Determine the (X, Y) coordinate at the center of the cell enclosing the given text.  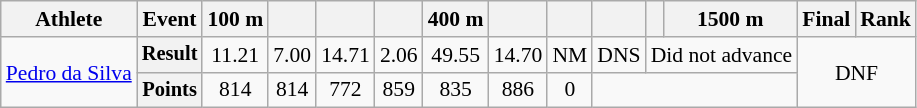
11.21 (235, 55)
Event (170, 19)
772 (346, 90)
1500 m (730, 19)
14.71 (346, 55)
Did not advance (722, 55)
Points (170, 90)
Athlete (69, 19)
7.00 (292, 55)
859 (399, 90)
49.55 (456, 55)
400 m (456, 19)
2.06 (399, 55)
886 (518, 90)
Final (826, 19)
0 (570, 90)
DNF (856, 72)
Rank (886, 19)
14.70 (518, 55)
Pedro da Silva (69, 72)
DNS (618, 55)
Result (170, 55)
835 (456, 90)
NM (570, 55)
100 m (235, 19)
